Return (x, y) of the center of cell containing provided text 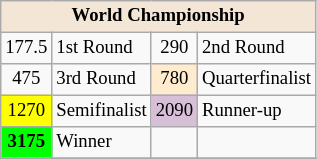
Winner (102, 142)
177.5 (26, 48)
World Championship (158, 16)
1st Round (102, 48)
2nd Round (257, 48)
2090 (174, 112)
3rd Round (102, 80)
3175 (26, 142)
Runner-up (257, 112)
1270 (26, 112)
290 (174, 48)
780 (174, 80)
Semifinalist (102, 112)
475 (26, 80)
Quarterfinalist (257, 80)
